Provide the [x, y] coordinate of the cell's center where the given text is located.  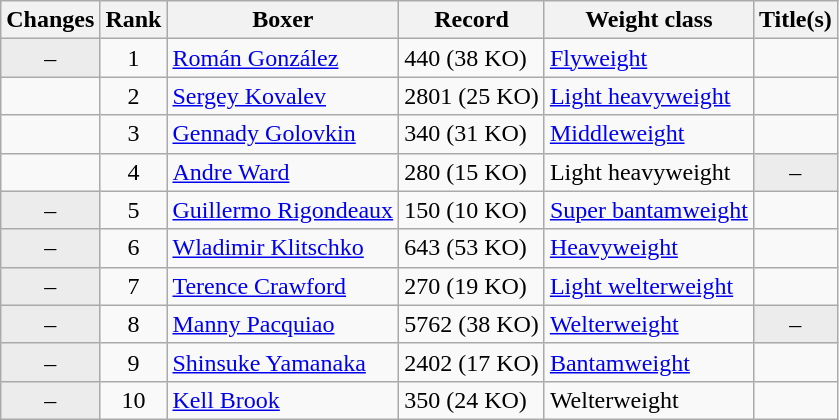
Super bantamweight [648, 210]
Wladimir Klitschko [283, 248]
Light welterweight [648, 286]
Bantamweight [648, 362]
3 [134, 134]
Middleweight [648, 134]
643 (53 KO) [472, 248]
Román González [283, 58]
5762 (38 KO) [472, 324]
Shinsuke Yamanaka [283, 362]
340 (31 KO) [472, 134]
Manny Pacquiao [283, 324]
Kell Brook [283, 400]
Andre Ward [283, 172]
4 [134, 172]
150 (10 KO) [472, 210]
Changes [50, 20]
6 [134, 248]
Heavyweight [648, 248]
Rank [134, 20]
Flyweight [648, 58]
Weight class [648, 20]
280 (15 KO) [472, 172]
Title(s) [795, 20]
10 [134, 400]
8 [134, 324]
Terence Crawford [283, 286]
Boxer [283, 20]
Sergey Kovalev [283, 96]
350 (24 KO) [472, 400]
270 (19 KO) [472, 286]
2 [134, 96]
1 [134, 58]
Record [472, 20]
Guillermo Rigondeaux [283, 210]
2801 (25 KO) [472, 96]
2402 (17 KO) [472, 362]
9 [134, 362]
5 [134, 210]
Gennady Golovkin [283, 134]
440 (38 KO) [472, 58]
7 [134, 286]
